Search for the cell housing the specified text and yield its (x, y) center coordinate. 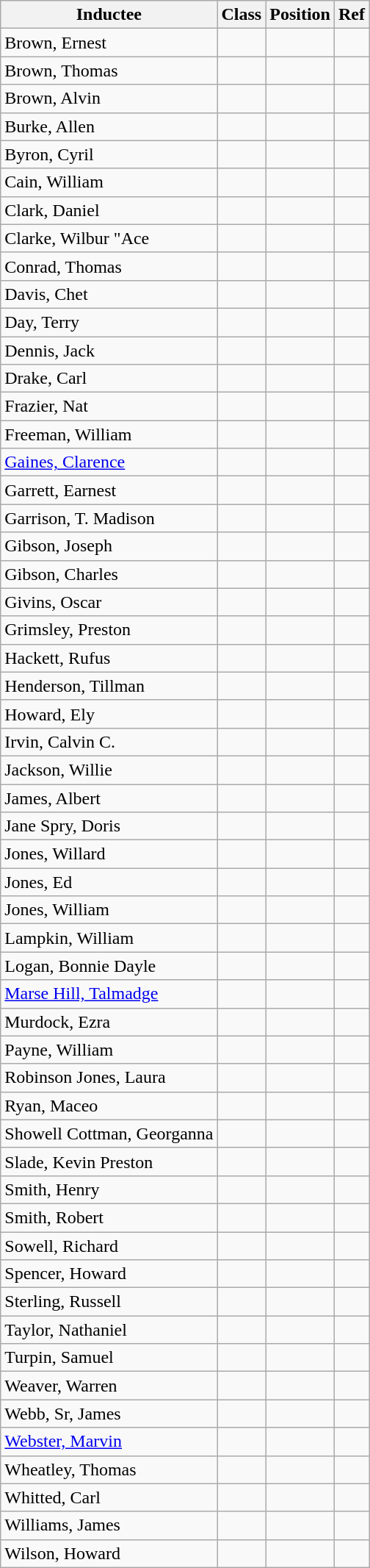
Marse Hill, Talmadge (109, 994)
Grimsley, Preston (109, 630)
Brown, Thomas (109, 71)
Henderson, Tillman (109, 686)
Ref (351, 15)
Gibson, Joseph (109, 546)
Brown, Ernest (109, 43)
Ryan, Maceo (109, 1106)
Jones, Ed (109, 882)
Turpin, Samuel (109, 1358)
Brown, Alvin (109, 99)
Dennis, Jack (109, 351)
Jones, William (109, 910)
Whitted, Carl (109, 1497)
Wheatley, Thomas (109, 1469)
Freeman, William (109, 434)
Showell Cottman, Georganna (109, 1134)
Jones, Willard (109, 854)
Williams, James (109, 1525)
Irvin, Calvin C. (109, 742)
Webb, Sr, James (109, 1414)
Inductee (109, 15)
Howard, Ely (109, 714)
Cain, William (109, 182)
Burke, Allen (109, 126)
Drake, Carl (109, 379)
Hackett, Rufus (109, 658)
Jane Spry, Doris (109, 826)
Taylor, Nathaniel (109, 1330)
Givins, Oscar (109, 602)
Smith, Robert (109, 1217)
Davis, Chet (109, 294)
Day, Terry (109, 322)
Webster, Marvin (109, 1442)
Conrad, Thomas (109, 266)
Slade, Kevin Preston (109, 1161)
Spencer, Howard (109, 1274)
Murdock, Ezra (109, 1022)
Logan, Bonnie Dayle (109, 966)
Gaines, Clarence (109, 462)
Robinson Jones, Laura (109, 1078)
Payne, William (109, 1050)
Wilson, Howard (109, 1553)
Position (300, 15)
Class (242, 15)
Smith, Henry (109, 1189)
Frazier, Nat (109, 407)
Clarke, Wilbur "Ace (109, 238)
Weaver, Warren (109, 1386)
James, Albert (109, 798)
Clark, Daniel (109, 210)
Sowell, Richard (109, 1246)
Garrison, T. Madison (109, 518)
Garrett, Earnest (109, 490)
Jackson, Willie (109, 770)
Sterling, Russell (109, 1302)
Gibson, Charles (109, 574)
Byron, Cyril (109, 154)
Lampkin, William (109, 938)
